Return the [X, Y] coordinate for the center point of the cell that contains the specified text.  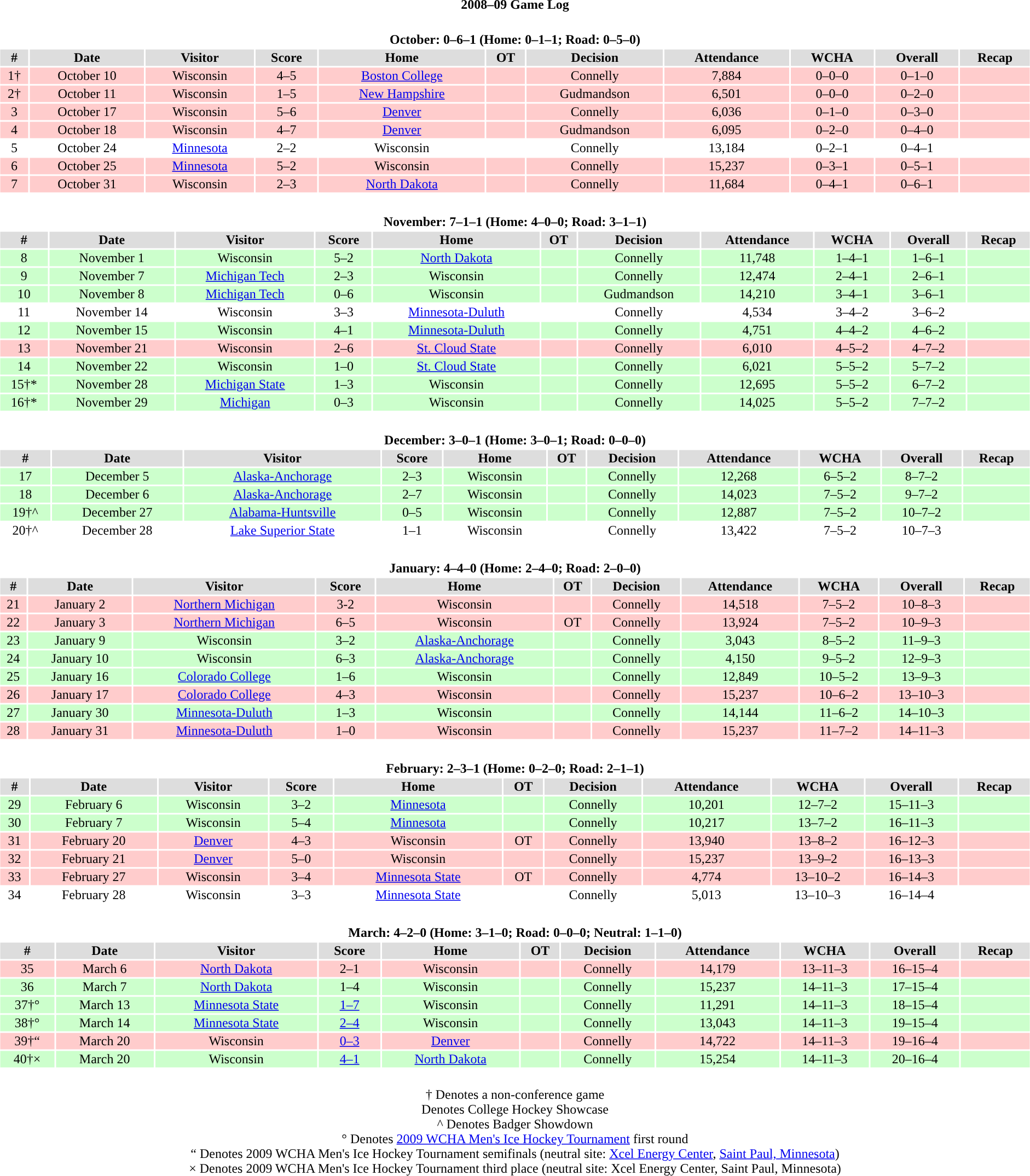
2–6–1 [928, 276]
December 28 [117, 530]
3–4–2 [852, 312]
November 8 [112, 294]
10–7–2 [922, 513]
2† [14, 94]
16–15–4 [915, 969]
4–7 [287, 130]
November 1 [112, 258]
2–1 [350, 969]
8–7–2 [922, 477]
16–14–3 [911, 877]
13–10–2 [818, 877]
2–6 [344, 349]
14,210 [757, 294]
1–6 [345, 677]
11–6–2 [839, 713]
25 [13, 677]
34 [14, 895]
13,940 [706, 841]
9–7–2 [922, 494]
March 6 [105, 969]
12,695 [757, 385]
11–9–3 [922, 641]
11–7–2 [839, 731]
February 7 [94, 822]
February: 2–3–1 (Home: 0–2–0; Road: 2–1–1) [514, 769]
0–4–0 [917, 130]
23 [13, 641]
11,684 [727, 184]
4–7–2 [928, 349]
November 22 [112, 366]
13,184 [727, 148]
November 7 [112, 276]
10–6–2 [839, 694]
February 20 [94, 841]
15–11–3 [911, 805]
1–6–1 [928, 258]
4,751 [757, 330]
14,025 [757, 402]
10–7–3 [922, 530]
10 [24, 294]
2–2 [287, 148]
17–15–4 [915, 987]
4–4–2 [852, 330]
November 21 [112, 349]
13–9–2 [818, 859]
19†^ [25, 513]
4,774 [706, 877]
January 3 [80, 622]
11,291 [717, 1005]
13,924 [740, 622]
3–4–1 [852, 294]
1† [14, 76]
October 25 [88, 166]
6–3 [345, 658]
38†° [27, 1023]
3,043 [740, 641]
11,748 [757, 258]
12,474 [757, 276]
March: 4–2–0 (Home: 3–1–0; Road: 0–0–0; Neutral: 1–1–0) [514, 933]
12 [24, 330]
0–2–1 [832, 148]
7 [14, 184]
February 27 [94, 877]
14–10–3 [922, 713]
3–4 [301, 877]
7–7–2 [928, 402]
February 21 [94, 859]
December 6 [117, 494]
1–4 [350, 987]
November 29 [112, 402]
16–14–4 [911, 895]
30 [14, 822]
13–9–3 [922, 677]
March 7 [105, 987]
6,021 [757, 366]
21 [13, 605]
10–5–2 [839, 677]
New Hampshire [402, 94]
4–5–2 [852, 349]
14,518 [740, 605]
16–12–3 [911, 841]
November 28 [112, 385]
6–5 [345, 622]
14,179 [717, 969]
October 24 [88, 148]
February 28 [94, 895]
22 [13, 622]
10–8–3 [922, 605]
January 31 [80, 731]
6,095 [727, 130]
12,887 [739, 513]
2–7 [413, 494]
6,501 [727, 94]
1–4–1 [852, 258]
9–5–2 [839, 658]
January 9 [80, 641]
January 30 [80, 713]
33 [14, 877]
24 [13, 658]
14,722 [717, 1041]
13,043 [717, 1023]
16–11–3 [911, 822]
13–7–2 [818, 822]
3–6–1 [928, 294]
January 17 [80, 694]
0–5 [413, 513]
October 11 [88, 94]
2–4 [350, 1023]
5–7–2 [928, 366]
5–6 [287, 112]
5 [14, 148]
0–6–1 [917, 184]
January 2 [80, 605]
32 [14, 859]
January 16 [80, 677]
1–1 [413, 530]
March 13 [105, 1005]
19–15–4 [915, 1023]
8 [24, 258]
6–5–2 [840, 477]
6 [14, 166]
February 6 [94, 805]
January: 4–4–0 (Home: 2–4–0; Road: 2–0–0) [514, 569]
13–11–3 [824, 969]
28 [13, 731]
October 31 [88, 184]
October 17 [88, 112]
5–0 [301, 859]
0–6 [344, 294]
Michigan [245, 402]
December: 3–0–1 (Home: 3–0–1; Road: 0–0–0) [514, 441]
15,254 [717, 1059]
19–16–4 [915, 1041]
5–4 [301, 822]
0–3–1 [832, 166]
10,201 [706, 805]
January 10 [80, 658]
37†° [27, 1005]
3–6–2 [928, 312]
18 [25, 494]
13,422 [739, 530]
4–5 [287, 76]
October 18 [88, 130]
5,013 [706, 895]
0–3–0 [917, 112]
16†* [24, 402]
4–6–2 [928, 330]
20–16–4 [915, 1059]
November 14 [112, 312]
14,023 [739, 494]
December 27 [117, 513]
October 10 [88, 76]
Boston College [402, 76]
35 [27, 969]
4,150 [740, 658]
6,036 [727, 112]
November 15 [112, 330]
13 [24, 349]
15†* [24, 385]
12–9–3 [922, 658]
Michigan State [245, 385]
14 [24, 366]
11 [24, 312]
3 [14, 112]
3-2 [345, 605]
Lake Superior State [282, 530]
0–5–1 [917, 166]
40†× [27, 1059]
13–8–2 [818, 841]
26 [13, 694]
12,268 [739, 477]
29 [14, 805]
6–7–2 [928, 385]
18–15–4 [915, 1005]
14,144 [740, 713]
12,849 [740, 677]
31 [14, 841]
20†^ [25, 530]
October: 0–6–1 (Home: 0–1–1; Road: 0–5–0) [514, 40]
March 14 [105, 1023]
39†“ [27, 1041]
16–13–3 [911, 859]
November: 7–1–1 (Home: 4–0–0; Road: 3–1–1) [514, 222]
12–7–2 [818, 805]
6,010 [757, 349]
8–5–2 [839, 641]
17 [25, 477]
December 5 [117, 477]
27 [13, 713]
10,217 [706, 822]
2–4–1 [852, 276]
10–9–3 [922, 622]
9 [24, 276]
7,884 [727, 76]
Alabama-Huntsville [282, 513]
1–5 [287, 94]
4,534 [757, 312]
36 [27, 987]
1–7 [350, 1005]
4 [14, 130]
